Provide the (x, y) coordinate of the cell's center where the given text is located.  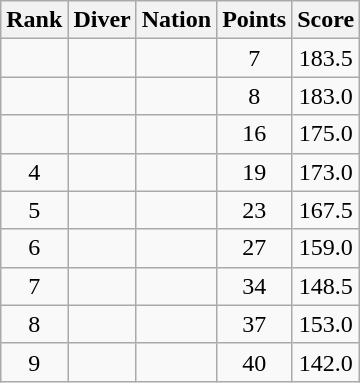
142.0 (326, 362)
183.0 (326, 96)
40 (254, 362)
23 (254, 210)
175.0 (326, 134)
37 (254, 324)
173.0 (326, 172)
34 (254, 286)
27 (254, 248)
Rank (34, 20)
16 (254, 134)
153.0 (326, 324)
148.5 (326, 286)
167.5 (326, 210)
6 (34, 248)
9 (34, 362)
Points (254, 20)
159.0 (326, 248)
Score (326, 20)
5 (34, 210)
183.5 (326, 58)
Nation (176, 20)
4 (34, 172)
19 (254, 172)
Diver (102, 20)
